Capture the cell that displays the provided text and extract its [x, y] central coordinate. 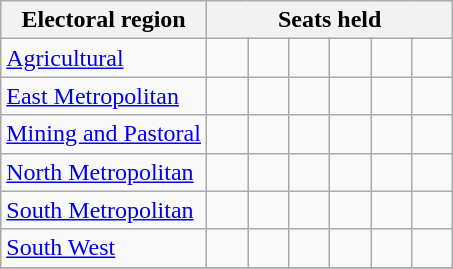
Mining and Pastoral [104, 134]
East Metropolitan [104, 96]
Electoral region [104, 20]
Agricultural [104, 58]
Seats held [329, 20]
South Metropolitan [104, 210]
North Metropolitan [104, 172]
South West [104, 248]
